Scan for the cell matching the given text and deliver its [X, Y] coordinate at center. 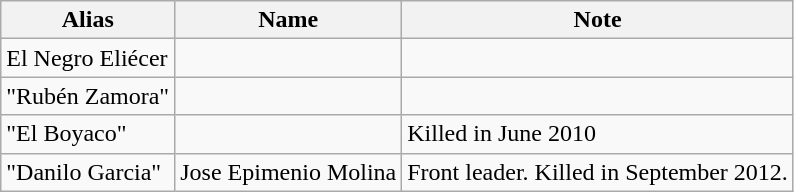
"Danilo Garcia" [88, 172]
Name [288, 20]
Killed in June 2010 [598, 134]
"Rubén Zamora" [88, 96]
El Negro Eliécer [88, 58]
"El Boyaco" [88, 134]
Jose Epimenio Molina [288, 172]
Front leader. Killed in September 2012. [598, 172]
Alias [88, 20]
Note [598, 20]
